For the text-containing cell, return its midpoint in [X, Y] coordinate format. 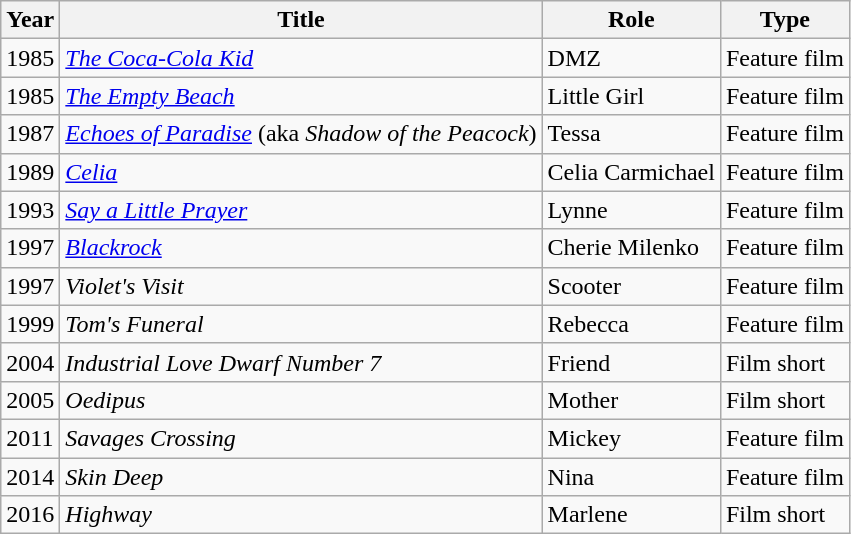
Little Girl [631, 96]
Oedipus [301, 400]
Scooter [631, 286]
The Empty Beach [301, 96]
1993 [30, 210]
Tom's Funeral [301, 324]
The Coca-Cola Kid [301, 58]
2004 [30, 362]
Tessa [631, 134]
Type [784, 20]
Lynne [631, 210]
Marlene [631, 515]
Blackrock [301, 248]
Nina [631, 477]
Celia Carmichael [631, 172]
Celia [301, 172]
Industrial Love Dwarf Number 7 [301, 362]
Year [30, 20]
Title [301, 20]
2016 [30, 515]
Say a Little Prayer [301, 210]
Role [631, 20]
1989 [30, 172]
Cherie Milenko [631, 248]
Mickey [631, 438]
Savages Crossing [301, 438]
Skin Deep [301, 477]
1999 [30, 324]
Mother [631, 400]
2011 [30, 438]
Echoes of Paradise (aka Shadow of the Peacock) [301, 134]
2014 [30, 477]
Friend [631, 362]
2005 [30, 400]
DMZ [631, 58]
Rebecca [631, 324]
Highway [301, 515]
1987 [30, 134]
Violet's Visit [301, 286]
